Extract the (x, y) coordinate from the center of the cell holding the provided text.  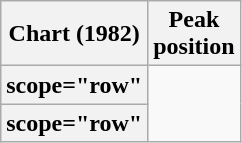
Chart (1982) (74, 34)
Peakposition (194, 34)
